Capture the cell that displays the provided text and extract its (X, Y) central coordinate. 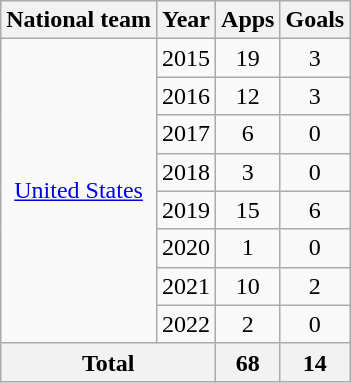
2018 (186, 172)
14 (315, 362)
Apps (248, 20)
National team (79, 20)
2021 (186, 286)
2020 (186, 248)
2016 (186, 96)
68 (248, 362)
10 (248, 286)
Total (108, 362)
Year (186, 20)
19 (248, 58)
2017 (186, 134)
2022 (186, 324)
United States (79, 191)
1 (248, 248)
15 (248, 210)
2015 (186, 58)
Goals (315, 20)
2019 (186, 210)
12 (248, 96)
